Find where the given text appears and provide that cell's center as (X, Y) coordinate. 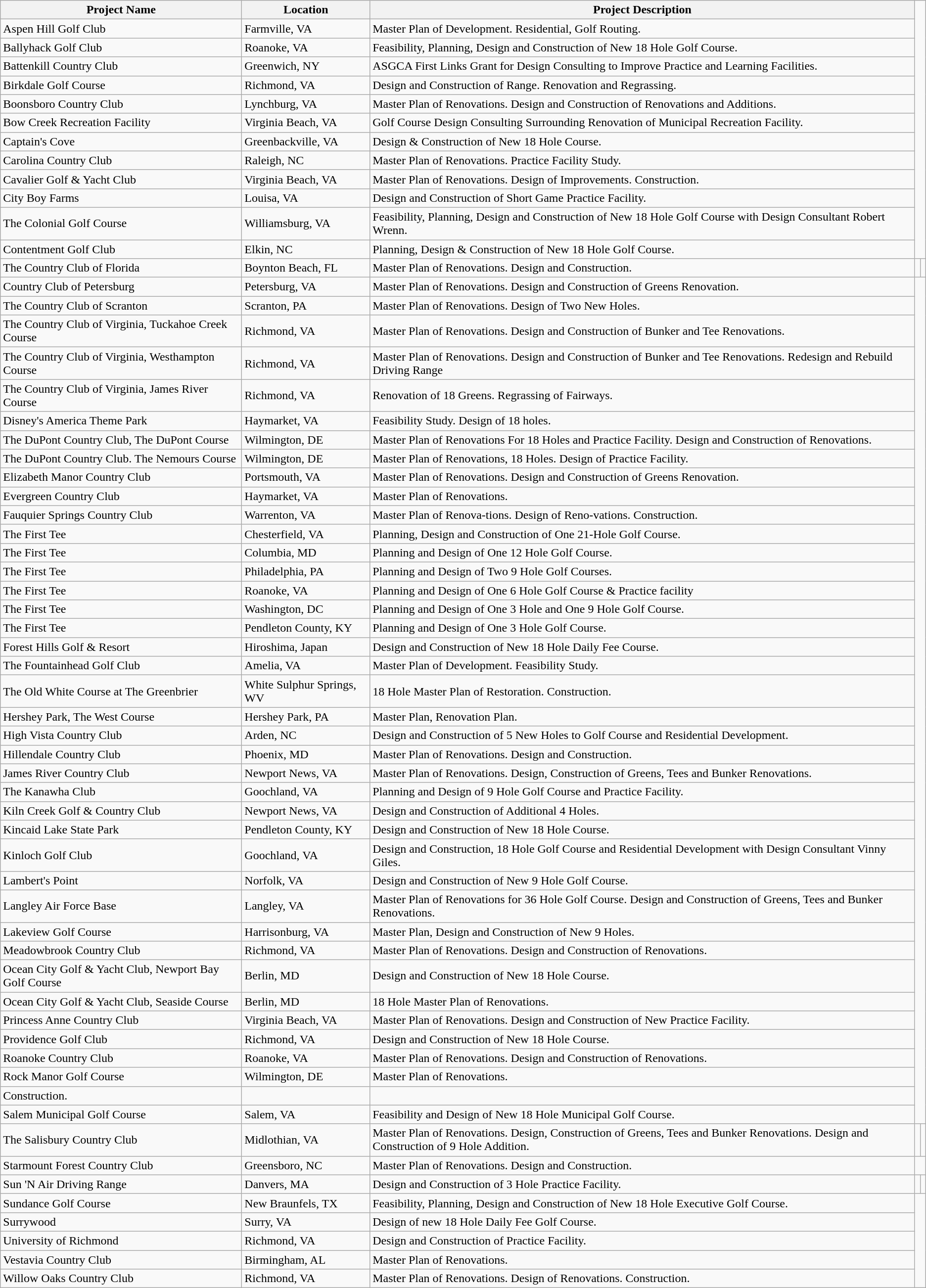
Planning and Design of Two 9 Hole Golf Courses. (642, 571)
Surry, VA (306, 1222)
Ocean City Golf & Yacht Club, Seaside Course (121, 1002)
Design and Construction of 3 Hole Practice Facility. (642, 1184)
Norfolk, VA (306, 880)
Greenwich, NY (306, 66)
Harrisonburg, VA (306, 931)
18 Hole Master Plan of Restoration. Construction. (642, 691)
High Vista Country Club (121, 736)
Kincaid Lake State Park (121, 829)
Scranton, PA (306, 306)
Philadelphia, PA (306, 571)
Master Plan of Renovations. Design and Construction of Renovations and Additions. (642, 104)
Vestavia Country Club (121, 1260)
Cavalier Golf & Yacht Club (121, 179)
Amelia, VA (306, 666)
The DuPont Country Club, The DuPont Course (121, 440)
Master Plan, Renovation Plan. (642, 717)
Starmount Forest Country Club (121, 1165)
Hershey Park, The West Course (121, 717)
Phoenix, MD (306, 754)
Hillendale Country Club (121, 754)
Rock Manor Golf Course (121, 1077)
New Braunfels, TX (306, 1203)
Construction. (121, 1096)
Aspen Hill Golf Club (121, 29)
The Old White Course at The Greenbrier (121, 691)
Fauquier Springs Country Club (121, 515)
White Sulphur Springs, WV (306, 691)
Location (306, 10)
Danvers, MA (306, 1184)
Feasibility, Planning, Design and Construction of New 18 Hole Golf Course with Design Consultant Robert Wrenn. (642, 224)
Ballyhack Golf Club (121, 47)
Design and Construction of Short Game Practice Facility. (642, 198)
Design and Construction of 5 New Holes to Golf Course and Residential Development. (642, 736)
The Country Club of Virginia, Tuckahoe Creek Course (121, 331)
Master Plan of Renovations for 36 Hole Golf Course. Design and Construction of Greens, Tees and Bunker Renovations. (642, 906)
Design and Construction, 18 Hole Golf Course and Residential Development with Design Consultant Vinny Giles. (642, 855)
Birkdale Golf Course (121, 85)
The Fountainhead Golf Club (121, 666)
Raleigh, NC (306, 160)
The Country Club of Florida (121, 268)
ASGCA First Links Grant for Design Consulting to Improve Practice and Learning Facilities. (642, 66)
Master Plan of Renovations. Design of Two New Holes. (642, 306)
Planning, Design & Construction of New 18 Hole Golf Course. (642, 249)
Planning and Design of 9 Hole Golf Course and Practice Facility. (642, 792)
Evergreen Country Club (121, 496)
Design and Construction of Range. Renovation and Regrassing. (642, 85)
Design and Construction of Additional 4 Holes. (642, 811)
Planning and Design of One 12 Hole Golf Course. (642, 552)
Salem Municipal Golf Course (121, 1114)
Master Plan of Renovations. Design, Construction of Greens, Tees and Bunker Renovations. Design and Construction of 9 Hole Addition. (642, 1140)
Warrenton, VA (306, 515)
Country Club of Petersburg (121, 287)
Boonsboro Country Club (121, 104)
Kiln Creek Golf & Country Club (121, 811)
Salem, VA (306, 1114)
Master Plan of Renovations. Practice Facility Study. (642, 160)
Contentment Golf Club (121, 249)
The Country Club of Scranton (121, 306)
Langley, VA (306, 906)
Master Plan of Renovations. Design of Improvements. Construction. (642, 179)
James River Country Club (121, 773)
Boynton Beach, FL (306, 268)
Forest Hills Golf & Resort (121, 647)
The DuPont Country Club. The Nemours Course (121, 459)
Master Plan of Renovations For 18 Holes and Practice Facility. Design and Construction of Renovations. (642, 440)
Lakeview Golf Course (121, 931)
Greenbackville, VA (306, 141)
Battenkill Country Club (121, 66)
Feasibility and Design of New 18 Hole Municipal Golf Course. (642, 1114)
Feasibility, Planning, Design and Construction of New 18 Hole Golf Course. (642, 47)
Master Plan of Renovations, 18 Holes. Design of Practice Facility. (642, 459)
Elizabeth Manor Country Club (121, 477)
Project Name (121, 10)
Design and Construction of New 9 Hole Golf Course. (642, 880)
Master Plan of Renovations. Design of Renovations. Construction. (642, 1279)
Sundance Golf Course (121, 1203)
Feasibility Study. Design of 18 holes. (642, 421)
Planning, Design and Construction of One 21-Hole Golf Course. (642, 534)
Louisa, VA (306, 198)
Renovation of 18 Greens. Regrassing of Fairways. (642, 396)
Planning and Design of One 3 Hole and One 9 Hole Golf Course. (642, 609)
Project Description (642, 10)
Petersburg, VA (306, 287)
Williamsburg, VA (306, 224)
Bow Creek Recreation Facility (121, 123)
18 Hole Master Plan of Renovations. (642, 1002)
Master Plan of Development. Feasibility Study. (642, 666)
Surrywood (121, 1222)
Design and Construction of Practice Facility. (642, 1241)
Master Plan of Renovations. Design and Construction of New Practice Facility. (642, 1020)
Meadowbrook Country Club (121, 951)
Langley Air Force Base (121, 906)
Hershey Park, PA (306, 717)
Carolina Country Club (121, 160)
Kinloch Golf Club (121, 855)
Birmingham, AL (306, 1260)
Planning and Design of One 3 Hole Golf Course. (642, 628)
Master Plan, Design and Construction of New 9 Holes. (642, 931)
Roanoke Country Club (121, 1058)
The Country Club of Virginia, Westhampton Course (121, 363)
Master Plan of Renovations. Design and Construction of Bunker and Tee Renovations. Redesign and Rebuild Driving Range (642, 363)
Sun 'N Air Driving Range (121, 1184)
The Salisbury Country Club (121, 1140)
Design and Construction of New 18 Hole Daily Fee Course. (642, 647)
Master Plan of Renovations. Design and Construction of Bunker and Tee Renovations. (642, 331)
The Country Club of Virginia, James River Course (121, 396)
Ocean City Golf & Yacht Club, Newport Bay Golf Course (121, 976)
Washington, DC (306, 609)
Greensboro, NC (306, 1165)
The Colonial Golf Course (121, 224)
Lambert's Point (121, 880)
Portsmouth, VA (306, 477)
The Kanawha Club (121, 792)
Disney's America Theme Park (121, 421)
Hiroshima, Japan (306, 647)
Lynchburg, VA (306, 104)
Captain's Cove (121, 141)
Master Plan of Development. Residential, Golf Routing. (642, 29)
Elkin, NC (306, 249)
Providence Golf Club (121, 1039)
Master Plan of Renova-tions. Design of Reno-vations. Construction. (642, 515)
City Boy Farms (121, 198)
Chesterfield, VA (306, 534)
Design & Construction of New 18 Hole Course. (642, 141)
Willow Oaks Country Club (121, 1279)
Arden, NC (306, 736)
Master Plan of Renovations. Design, Construction of Greens, Tees and Bunker Renovations. (642, 773)
University of Richmond (121, 1241)
Princess Anne Country Club (121, 1020)
Golf Course Design Consulting Surrounding Renovation of Municipal Recreation Facility. (642, 123)
Feasibility, Planning, Design and Construction of New 18 Hole Executive Golf Course. (642, 1203)
Columbia, MD (306, 552)
Design of new 18 Hole Daily Fee Golf Course. (642, 1222)
Midlothian, VA (306, 1140)
Farmville, VA (306, 29)
Planning and Design of One 6 Hole Golf Course & Practice facility (642, 590)
